Search for the cell housing the specified text and yield its (X, Y) center coordinate. 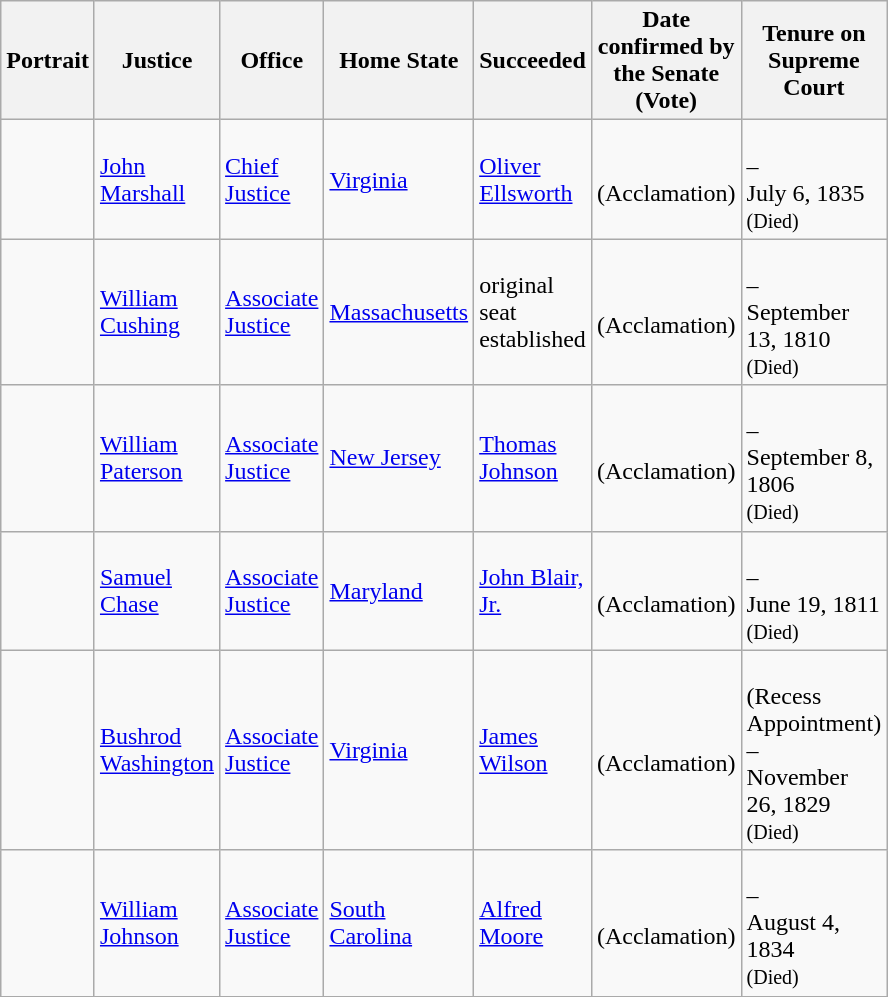
New Jersey (399, 458)
Succeeded (533, 60)
Thomas Johnson (533, 458)
Maryland (399, 590)
William Cushing (156, 312)
William Paterson (156, 458)
Office (272, 60)
James Wilson (533, 750)
Bushrod Washington (156, 750)
Oliver Ellsworth (533, 180)
John Blair, Jr. (533, 590)
–September 8, 1806(Died) (814, 458)
John Marshall (156, 180)
–June 19, 1811(Died) (814, 590)
–July 6, 1835(Died) (814, 180)
(Recess Appointment)–November 26, 1829(Died) (814, 750)
Date confirmed by the Senate(Vote) (666, 60)
–August 4, 1834(Died) (814, 923)
Portrait (48, 60)
Tenure on Supreme Court (814, 60)
Samuel Chase (156, 590)
Justice (156, 60)
Massachusetts (399, 312)
Chief Justice (272, 180)
William Johnson (156, 923)
South Carolina (399, 923)
original seat established (533, 312)
–September 13, 1810(Died) (814, 312)
Alfred Moore (533, 923)
Home State (399, 60)
